Scan for the cell matching the given text and deliver its [X, Y] coordinate at center. 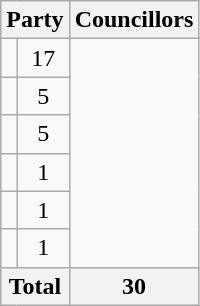
Total [35, 286]
Party [35, 20]
Councillors [134, 20]
17 [43, 58]
30 [134, 286]
